From the cell containing the given text, extract its center point as [x, y] coordinate. 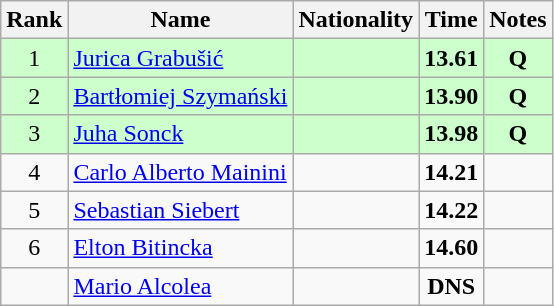
5 [34, 210]
1 [34, 58]
14.21 [452, 172]
14.60 [452, 248]
Notes [518, 20]
Carlo Alberto Mainini [180, 172]
Mario Alcolea [180, 286]
6 [34, 248]
3 [34, 134]
4 [34, 172]
Nationality [356, 20]
Rank [34, 20]
Bartłomiej Szymański [180, 96]
13.90 [452, 96]
13.98 [452, 134]
Time [452, 20]
Elton Bitincka [180, 248]
DNS [452, 286]
14.22 [452, 210]
Juha Sonck [180, 134]
13.61 [452, 58]
Sebastian Siebert [180, 210]
Jurica Grabušić [180, 58]
2 [34, 96]
Name [180, 20]
